Determine the [X, Y] coordinate at the center of the cell enclosing the given text.  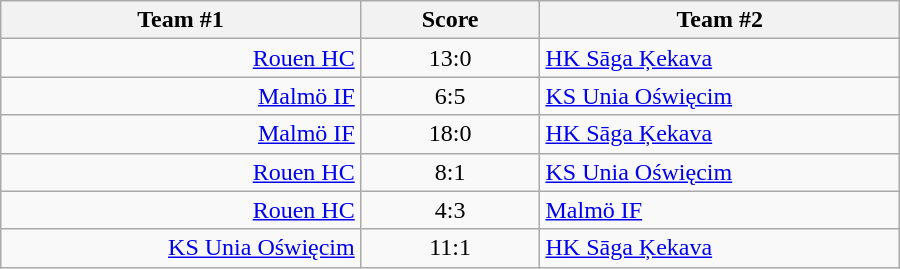
13:0 [450, 58]
11:1 [450, 248]
Team #2 [720, 20]
8:1 [450, 172]
Team #1 [180, 20]
4:3 [450, 210]
6:5 [450, 96]
Score [450, 20]
18:0 [450, 134]
